Determine the [X, Y] coordinate at the center of the cell enclosing the given text.  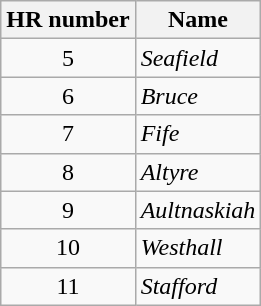
7 [68, 134]
Aultnaskiah [198, 210]
5 [68, 58]
Altyre [198, 172]
Name [198, 20]
9 [68, 210]
11 [68, 286]
Westhall [198, 248]
10 [68, 248]
6 [68, 96]
8 [68, 172]
HR number [68, 20]
Seafield [198, 58]
Stafford [198, 286]
Bruce [198, 96]
Fife [198, 134]
